Output the (x, y) coordinate of the center of the cell containing the given text.  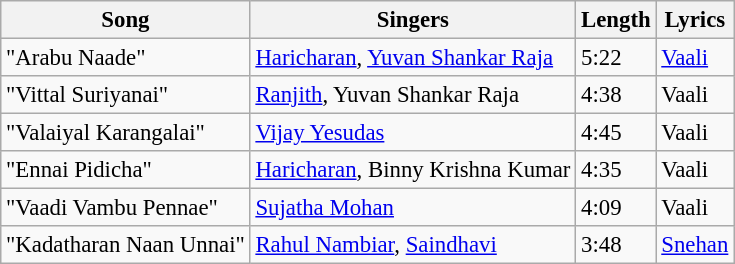
Snehan (695, 245)
"Vittal Suriyanai" (126, 95)
"Arabu Naade" (126, 58)
5:22 (616, 58)
Length (616, 20)
"Vaadi Vambu Pennae" (126, 208)
4:35 (616, 170)
4:38 (616, 95)
Sujatha Mohan (413, 208)
Vijay Yesudas (413, 133)
"Valaiyal Karangalai" (126, 133)
Singers (413, 20)
Haricharan, Binny Krishna Kumar (413, 170)
3:48 (616, 245)
"Ennai Pidicha" (126, 170)
Song (126, 20)
4:45 (616, 133)
4:09 (616, 208)
"Kadatharan Naan Unnai" (126, 245)
Rahul Nambiar, Saindhavi (413, 245)
Haricharan, Yuvan Shankar Raja (413, 58)
Ranjith, Yuvan Shankar Raja (413, 95)
Lyrics (695, 20)
